Pinpoint the cell where the given text exists, returning its (x, y) midpoint coordinate. 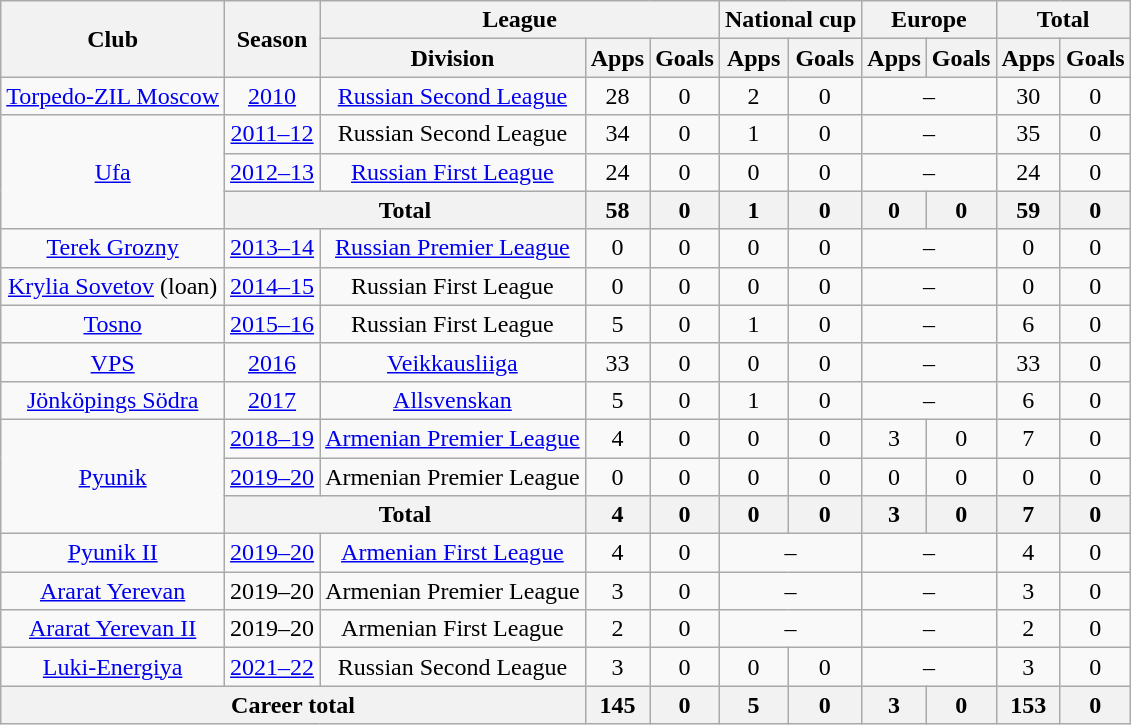
145 (617, 705)
34 (617, 134)
2016 (272, 362)
2015–16 (272, 324)
Torpedo-ZIL Moscow (113, 96)
2010 (272, 96)
Ufa (113, 172)
Division (453, 58)
59 (1028, 210)
153 (1028, 705)
Jönköpings Södra (113, 400)
2017 (272, 400)
Allsvenskan (453, 400)
Luki-Energiya (113, 667)
58 (617, 210)
Pyunik (113, 476)
Russian Premier League (453, 248)
2011–12 (272, 134)
Season (272, 39)
2012–13 (272, 172)
Club (113, 39)
Career total (293, 705)
National cup (790, 20)
28 (617, 96)
Veikkausliiga (453, 362)
VPS (113, 362)
2021–22 (272, 667)
Krylia Sovetov (loan) (113, 286)
2014–15 (272, 286)
30 (1028, 96)
Ararat Yerevan (113, 591)
2013–14 (272, 248)
Europe (929, 20)
2018–19 (272, 438)
Terek Grozny (113, 248)
Pyunik II (113, 553)
Ararat Yerevan II (113, 629)
Tosno (113, 324)
35 (1028, 134)
League (520, 20)
